Provide the [x, y] coordinate of the cell's center where the given text is located.  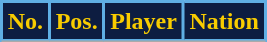
Player [144, 22]
Pos. [76, 22]
No. [26, 22]
Nation [224, 22]
